Search for the cell housing the specified text and yield its [x, y] center coordinate. 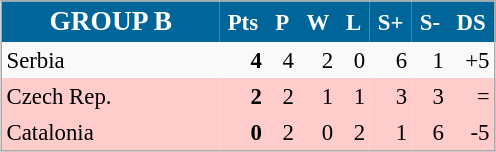
Serbia [110, 60]
Czech Rep. [110, 96]
+5 [471, 60]
S+ [391, 22]
P [282, 22]
= [471, 96]
S- [430, 22]
-5 [471, 132]
GROUP B [110, 22]
W [318, 22]
Pts [244, 22]
Catalonia [110, 132]
DS [471, 22]
L [354, 22]
